Extract the (X, Y) coordinate from the center of the cell holding the provided text.  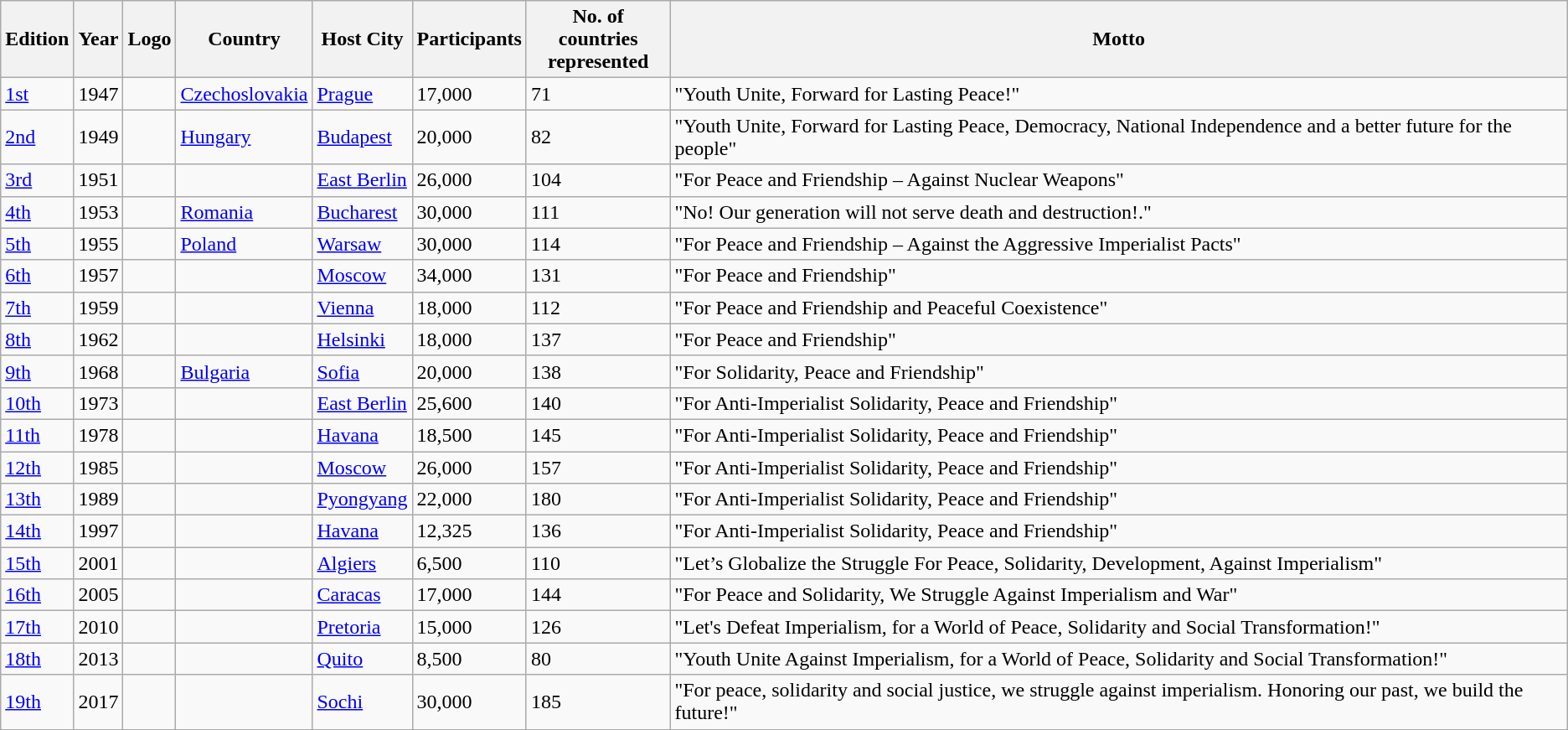
6,500 (469, 563)
Caracas (362, 595)
15th (37, 563)
Czechoslovakia (245, 94)
14th (37, 531)
1978 (99, 435)
3rd (37, 180)
9th (37, 371)
2013 (99, 659)
Pretoria (362, 627)
16th (37, 595)
2nd (37, 137)
112 (598, 308)
17th (37, 627)
18th (37, 659)
Bulgaria (245, 371)
1st (37, 94)
1951 (99, 180)
1955 (99, 244)
Edition (37, 39)
Poland (245, 244)
7th (37, 308)
Helsinki (362, 339)
4th (37, 212)
Sochi (362, 702)
18,500 (469, 435)
"No! Our generation will not serve death and destruction!." (1119, 212)
Warsaw (362, 244)
Motto (1119, 39)
Quito (362, 659)
10th (37, 403)
"For Solidarity, Peace and Friendship" (1119, 371)
"For Peace and Solidarity, We Struggle Against Imperialism and War" (1119, 595)
"For Peace and Friendship – Against the Aggressive Imperialist Pacts" (1119, 244)
1968 (99, 371)
145 (598, 435)
22,000 (469, 500)
"For peace, solidarity and social justice, we struggle against imperialism. Honoring our past, we build the future!" (1119, 702)
1962 (99, 339)
Pyongyang (362, 500)
13th (37, 500)
80 (598, 659)
8th (37, 339)
Algiers (362, 563)
110 (598, 563)
No. of countriesrepresented (598, 39)
Budapest (362, 137)
2001 (99, 563)
1947 (99, 94)
Sofia (362, 371)
138 (598, 371)
104 (598, 180)
"Youth Unite, Forward for Lasting Peace, Democracy, National Independence and a better future for the people" (1119, 137)
Year (99, 39)
137 (598, 339)
71 (598, 94)
1957 (99, 276)
1949 (99, 137)
12th (37, 467)
Host City (362, 39)
144 (598, 595)
185 (598, 702)
1953 (99, 212)
12,325 (469, 531)
1985 (99, 467)
Romania (245, 212)
Hungary (245, 137)
5th (37, 244)
15,000 (469, 627)
Country (245, 39)
180 (598, 500)
6th (37, 276)
140 (598, 403)
1973 (99, 403)
131 (598, 276)
"Let’s Globalize the Struggle For Peace, Solidarity, Development, Against Imperialism" (1119, 563)
2005 (99, 595)
"Let's Defeat Imperialism, for a World of Peace, Solidarity and Social Transformation!" (1119, 627)
34,000 (469, 276)
Logo (149, 39)
19th (37, 702)
114 (598, 244)
126 (598, 627)
82 (598, 137)
8,500 (469, 659)
2010 (99, 627)
1989 (99, 500)
Prague (362, 94)
157 (598, 467)
1997 (99, 531)
136 (598, 531)
"For Peace and Friendship and Peaceful Coexistence" (1119, 308)
1959 (99, 308)
"Youth Unite, Forward for Lasting Peace!" (1119, 94)
11th (37, 435)
111 (598, 212)
Bucharest (362, 212)
Vienna (362, 308)
"Youth Unite Against Imperialism, for a World of Peace, Solidarity and Social Transformation!" (1119, 659)
25,600 (469, 403)
"For Peace and Friendship – Against Nuclear Weapons" (1119, 180)
2017 (99, 702)
Participants (469, 39)
